Search for the cell housing the specified text and yield its [X, Y] center coordinate. 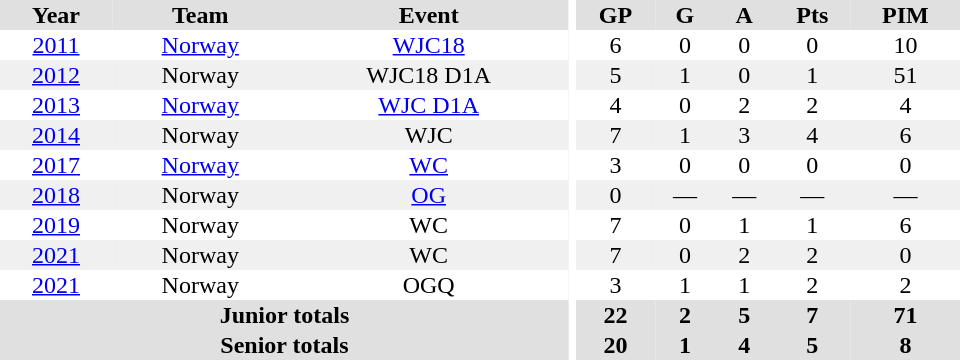
2012 [56, 75]
Junior totals [284, 315]
WJC D1A [428, 105]
2017 [56, 165]
Year [56, 15]
A [744, 15]
WJC [428, 135]
WJC18 [428, 45]
71 [906, 315]
2011 [56, 45]
GP [616, 15]
2018 [56, 195]
2014 [56, 135]
2019 [56, 225]
Pts [812, 15]
OGQ [428, 285]
Event [428, 15]
10 [906, 45]
OG [428, 195]
G [684, 15]
WJC18 D1A [428, 75]
Team [200, 15]
PIM [906, 15]
22 [616, 315]
Senior totals [284, 345]
2013 [56, 105]
8 [906, 345]
20 [616, 345]
51 [906, 75]
